Capture the cell that displays the provided text and extract its (x, y) central coordinate. 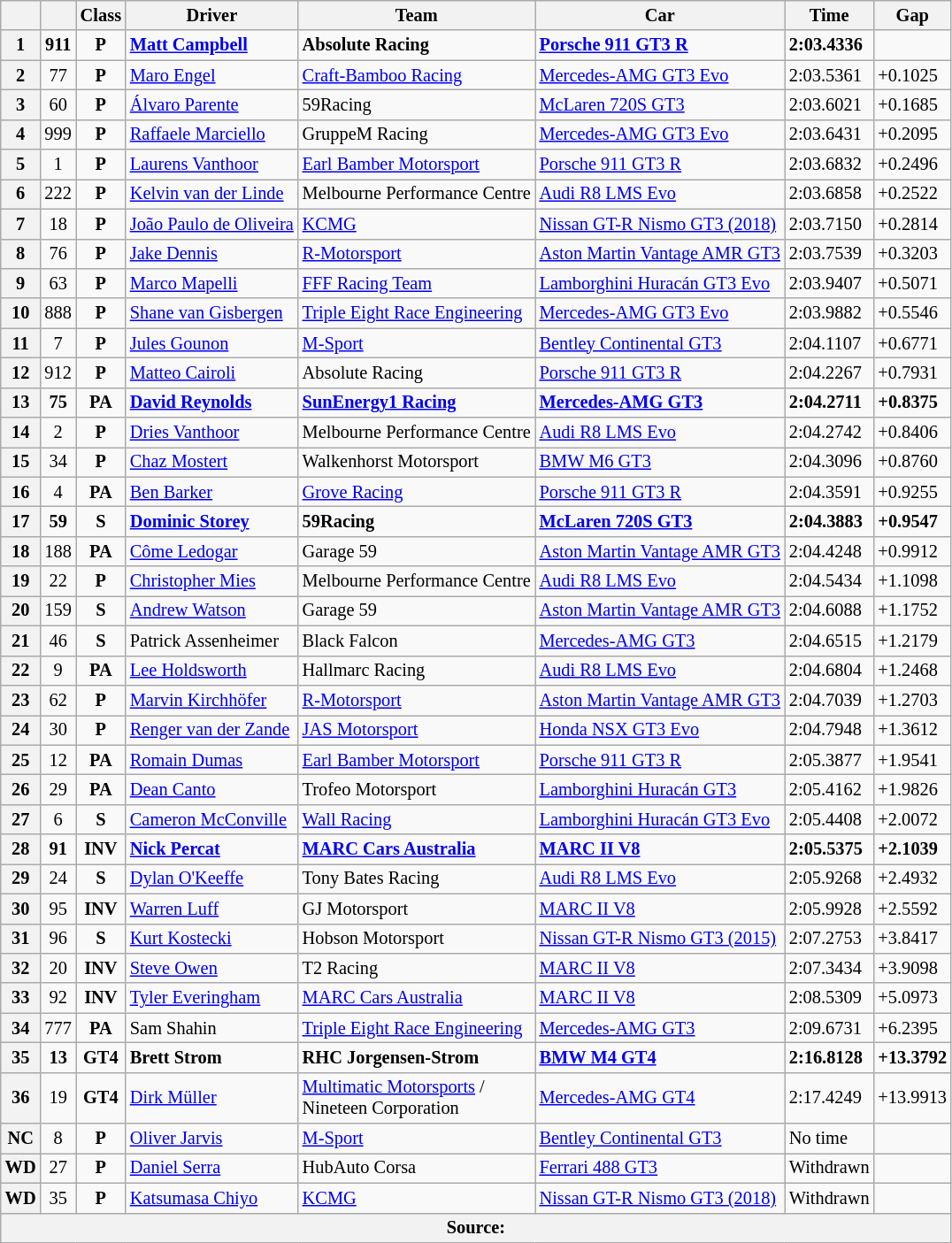
2:04.3591 (830, 492)
2:03.6832 (830, 165)
GruppeM Racing (417, 134)
77 (58, 75)
2:04.2267 (830, 372)
5 (21, 165)
Time (830, 15)
26 (21, 789)
Marco Mapelli (212, 283)
912 (58, 372)
2:04.6515 (830, 641)
Dominic Storey (212, 521)
Renger van der Zande (212, 730)
2:04.4248 (830, 551)
+0.2095 (912, 134)
59 (58, 521)
2:05.9268 (830, 879)
+0.6771 (912, 343)
2:03.6858 (830, 194)
Brett Strom (212, 1057)
Matteo Cairoli (212, 372)
16 (21, 492)
2:05.5375 (830, 849)
2:05.4408 (830, 819)
2:16.8128 (830, 1057)
Team (417, 15)
SunEnergy1 Racing (417, 403)
Dean Canto (212, 789)
15 (21, 462)
911 (58, 45)
14 (21, 433)
23 (21, 700)
28 (21, 849)
188 (58, 551)
+6.2395 (912, 1028)
2:03.5361 (830, 75)
Car (660, 15)
Grove Racing (417, 492)
2:17.4249 (830, 1098)
Lee Holdsworth (212, 671)
159 (58, 610)
Álvaro Parente (212, 104)
Multimatic Motorsports / Nineteen Corporation (417, 1098)
+0.3203 (912, 254)
Côme Ledogar (212, 551)
Jake Dennis (212, 254)
2:03.7150 (830, 224)
Andrew Watson (212, 610)
Maro Engel (212, 75)
2:04.2742 (830, 433)
36 (21, 1098)
96 (58, 939)
+0.8406 (912, 433)
222 (58, 194)
2:05.4162 (830, 789)
2:07.2753 (830, 939)
Honda NSX GT3 Evo (660, 730)
Nick Percat (212, 849)
+13.9913 (912, 1098)
999 (58, 134)
Jules Gounon (212, 343)
Shane van Gisbergen (212, 313)
+0.2496 (912, 165)
+3.8417 (912, 939)
+0.9255 (912, 492)
Kelvin van der Linde (212, 194)
Warren Luff (212, 909)
+1.1752 (912, 610)
GJ Motorsport (417, 909)
76 (58, 254)
2:04.6804 (830, 671)
Gap (912, 15)
BMW M4 GT4 (660, 1057)
Oliver Jarvis (212, 1139)
11 (21, 343)
Ben Barker (212, 492)
+2.1039 (912, 849)
+1.9826 (912, 789)
25 (21, 760)
+0.2814 (912, 224)
2:04.1107 (830, 343)
BMW M6 GT3 (660, 462)
2:08.5309 (830, 998)
Driver (212, 15)
Hobson Motorsport (417, 939)
+0.5546 (912, 313)
17 (21, 521)
91 (58, 849)
2:04.5434 (830, 581)
Hallmarc Racing (417, 671)
+0.1685 (912, 104)
Ferrari 488 GT3 (660, 1168)
+1.2703 (912, 700)
+0.7931 (912, 372)
Cameron McConville (212, 819)
2:03.6431 (830, 134)
Matt Campbell (212, 45)
Walkenhorst Motorsport (417, 462)
Lamborghini Huracán GT3 (660, 789)
Patrick Assenheimer (212, 641)
+1.2468 (912, 671)
+2.5592 (912, 909)
3 (21, 104)
21 (21, 641)
2:04.3096 (830, 462)
JAS Motorsport (417, 730)
+2.0072 (912, 819)
32 (21, 968)
+1.9541 (912, 760)
Steve Owen (212, 968)
Dylan O'Keeffe (212, 879)
David Reynolds (212, 403)
Black Falcon (417, 641)
2:03.6021 (830, 104)
2:04.2711 (830, 403)
Dries Vanthoor (212, 433)
2:04.3883 (830, 521)
Raffaele Marciello (212, 134)
Romain Dumas (212, 760)
RHC Jorgensen-Strom (417, 1057)
2:09.6731 (830, 1028)
2:04.6088 (830, 610)
2:07.3434 (830, 968)
+2.4932 (912, 879)
+3.9098 (912, 968)
Craft-Bamboo Racing (417, 75)
2:05.3877 (830, 760)
Daniel Serra (212, 1168)
46 (58, 641)
Laurens Vanthoor (212, 165)
+0.8760 (912, 462)
95 (58, 909)
75 (58, 403)
2:03.7539 (830, 254)
HubAuto Corsa (417, 1168)
NC (21, 1139)
Tony Bates Racing (417, 879)
Chaz Mostert (212, 462)
777 (58, 1028)
Kurt Kostecki (212, 939)
2:03.9882 (830, 313)
No time (830, 1139)
Dirk Müller (212, 1098)
+0.9547 (912, 521)
T2 Racing (417, 968)
92 (58, 998)
+13.3792 (912, 1057)
Mercedes-AMG GT4 (660, 1098)
Wall Racing (417, 819)
33 (21, 998)
+1.1098 (912, 581)
62 (58, 700)
60 (58, 104)
+0.9912 (912, 551)
2:03.4336 (830, 45)
Source: (476, 1228)
Katsumasa Chiyo (212, 1198)
+5.0973 (912, 998)
63 (58, 283)
+1.3612 (912, 730)
2:03.9407 (830, 283)
+0.1025 (912, 75)
+0.5071 (912, 283)
Nissan GT-R Nismo GT3 (2015) (660, 939)
Trofeo Motorsport (417, 789)
Christopher Mies (212, 581)
31 (21, 939)
2:05.9928 (830, 909)
Class (101, 15)
2:04.7039 (830, 700)
+0.8375 (912, 403)
+1.2179 (912, 641)
Marvin Kirchhöfer (212, 700)
João Paulo de Oliveira (212, 224)
FFF Racing Team (417, 283)
10 (21, 313)
Tyler Everingham (212, 998)
2:04.7948 (830, 730)
888 (58, 313)
+0.2522 (912, 194)
Sam Shahin (212, 1028)
